Search for the cell housing the specified text and yield its (X, Y) center coordinate. 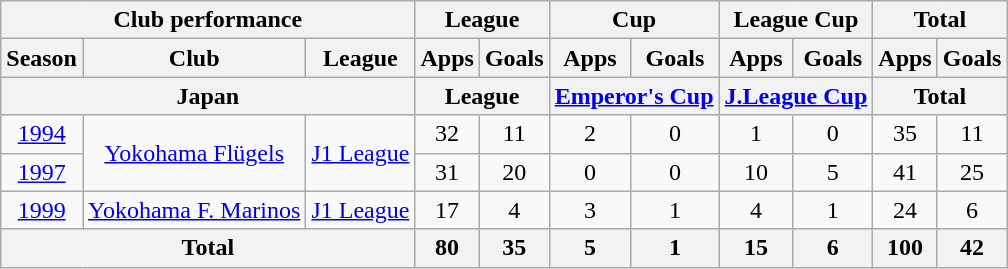
League Cup (796, 20)
Season (42, 58)
100 (905, 248)
Cup (634, 20)
2 (590, 134)
J.League Cup (796, 96)
10 (756, 172)
Yokohama F. Marinos (194, 210)
17 (447, 210)
42 (972, 248)
1994 (42, 134)
15 (756, 248)
20 (514, 172)
80 (447, 248)
Club (194, 58)
32 (447, 134)
25 (972, 172)
41 (905, 172)
1999 (42, 210)
Emperor's Cup (634, 96)
Club performance (208, 20)
3 (590, 210)
31 (447, 172)
24 (905, 210)
1997 (42, 172)
Japan (208, 96)
Yokohama Flügels (194, 153)
